From the cell containing the given text, extract its center point as [x, y] coordinate. 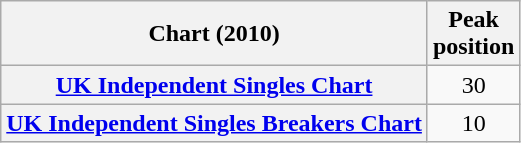
10 [473, 123]
UK Independent Singles Breakers Chart [214, 123]
UK Independent Singles Chart [214, 85]
Peakposition [473, 34]
Chart (2010) [214, 34]
30 [473, 85]
